Identify which cell holds the provided text, then report its [x, y] central coordinate. 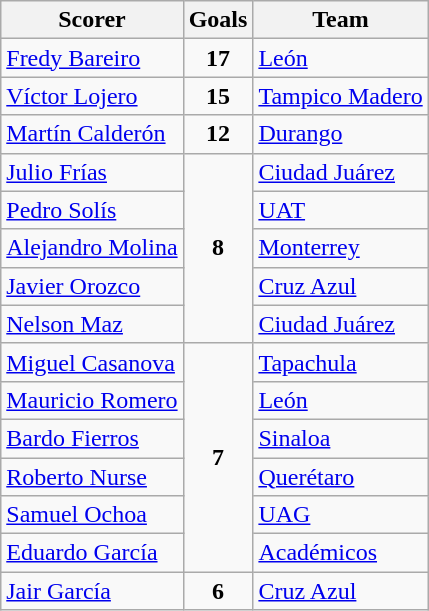
Scorer [92, 20]
UAT [340, 210]
Mauricio Romero [92, 400]
7 [218, 457]
Roberto Nurse [92, 477]
Samuel Ochoa [92, 515]
Miguel Casanova [92, 362]
Fredy Bareiro [92, 58]
Durango [340, 134]
Sinaloa [340, 438]
Goals [218, 20]
Martín Calderón [92, 134]
Javier Orozco [92, 286]
Tapachula [340, 362]
Tampico Madero [340, 96]
Monterrey [340, 248]
Querétaro [340, 477]
8 [218, 248]
Julio Frías [92, 172]
Nelson Maz [92, 324]
Pedro Solís [92, 210]
Team [340, 20]
17 [218, 58]
Eduardo García [92, 553]
UAG [340, 515]
Bardo Fierros [92, 438]
Alejandro Molina [92, 248]
12 [218, 134]
6 [218, 591]
Jair García [92, 591]
15 [218, 96]
Víctor Lojero [92, 96]
Académicos [340, 553]
